Determine the (X, Y) coordinate at the center of the cell enclosing the given text.  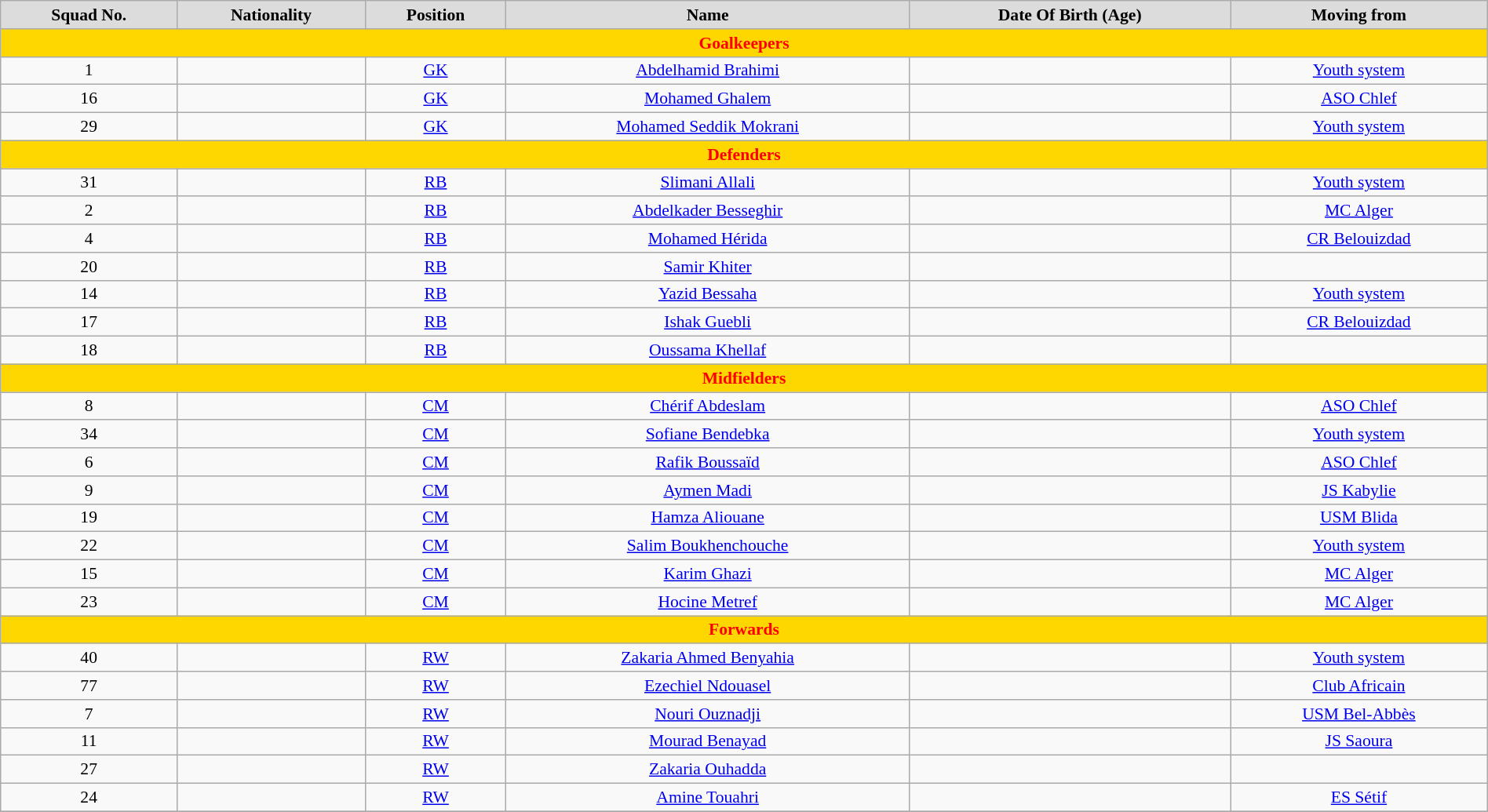
2 (89, 211)
Amine Touahri (708, 798)
Oussama Khellaf (708, 351)
18 (89, 351)
Nationality (272, 15)
31 (89, 183)
34 (89, 435)
Name (708, 15)
7 (89, 714)
8 (89, 406)
22 (89, 546)
29 (89, 127)
Abdelkader Besseghir (708, 211)
Sofiane Bendebka (708, 435)
Slimani Allali (708, 183)
Nouri Ouznadji (708, 714)
Zakaria Ahmed Benyahia (708, 658)
9 (89, 490)
Chérif Abdeslam (708, 406)
Forwards (744, 630)
Salim Boukhenchouche (708, 546)
USM Bel-Abbès (1359, 714)
Midfielders (744, 378)
ES Sétif (1359, 798)
Rafik Boussaïd (708, 462)
Club Africain (1359, 686)
14 (89, 294)
Karim Ghazi (708, 574)
Ezechiel Ndouasel (708, 686)
1 (89, 71)
15 (89, 574)
Zakaria Ouhadda (708, 770)
Aymen Madi (708, 490)
Samir Khiter (708, 267)
Date Of Birth (Age) (1070, 15)
11 (89, 741)
Defenders (744, 155)
19 (89, 518)
6 (89, 462)
23 (89, 602)
Squad No. (89, 15)
20 (89, 267)
Position (436, 15)
4 (89, 239)
Mourad Benayad (708, 741)
Moving from (1359, 15)
USM Blida (1359, 518)
Mohamed Hérida (708, 239)
Mohamed Ghalem (708, 99)
40 (89, 658)
Yazid Bessaha (708, 294)
Abdelhamid Brahimi (708, 71)
24 (89, 798)
Goalkeepers (744, 43)
27 (89, 770)
Ishak Guebli (708, 322)
JS Kabylie (1359, 490)
Hocine Metref (708, 602)
Hamza Aliouane (708, 518)
17 (89, 322)
16 (89, 99)
JS Saoura (1359, 741)
Mohamed Seddik Mokrani (708, 127)
77 (89, 686)
